Search for the cell housing the specified text and yield its (X, Y) center coordinate. 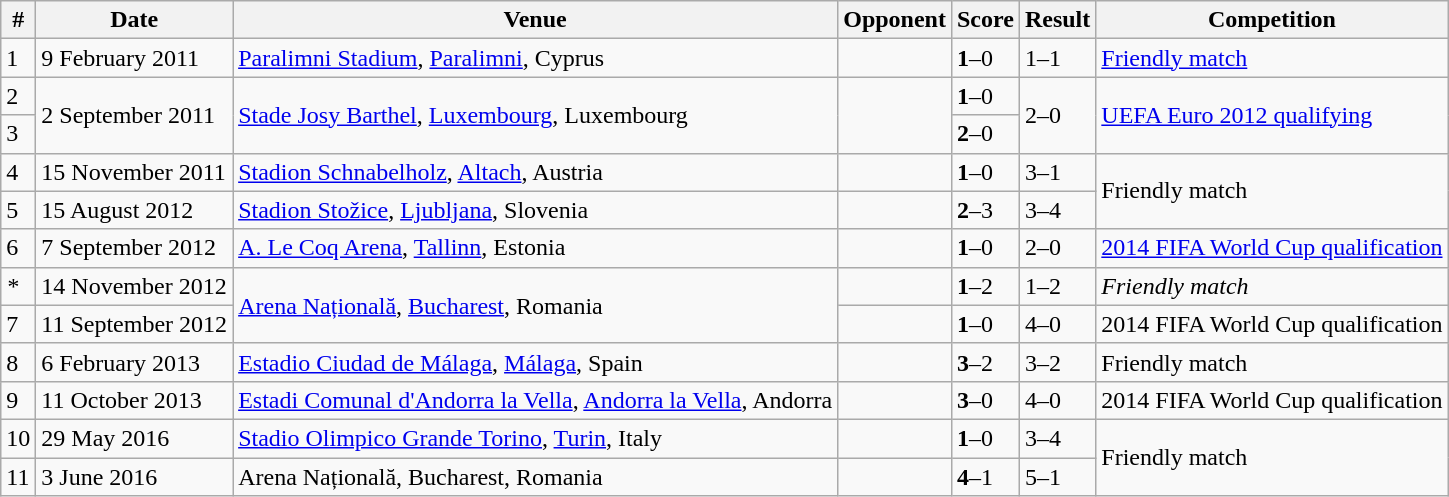
Date (134, 20)
2 (18, 96)
Opponent (895, 20)
Estadio Ciudad de Málaga, Málaga, Spain (536, 362)
Stadion Schnabelholz, Altach, Austria (536, 172)
4 (18, 172)
Stade Josy Barthel, Luxembourg, Luxembourg (536, 115)
6 February 2013 (134, 362)
3–0 (985, 400)
Stadion Stožice, Ljubljana, Slovenia (536, 210)
Paralimni Stadium, Paralimni, Cyprus (536, 58)
Score (985, 20)
4–1 (985, 477)
5 (18, 210)
11 October 2013 (134, 400)
9 (18, 400)
7 September 2012 (134, 248)
Stadio Olimpico Grande Torino, Turin, Italy (536, 438)
14 November 2012 (134, 286)
Result (1057, 20)
# (18, 20)
8 (18, 362)
11 (18, 477)
15 November 2011 (134, 172)
Estadi Comunal d'Andorra la Vella, Andorra la Vella, Andorra (536, 400)
10 (18, 438)
2–3 (985, 210)
6 (18, 248)
Competition (1272, 20)
3 (18, 134)
7 (18, 324)
11 September 2012 (134, 324)
29 May 2016 (134, 438)
UEFA Euro 2012 qualifying (1272, 115)
Venue (536, 20)
5–1 (1057, 477)
* (18, 286)
3–1 (1057, 172)
A. Le Coq Arena, Tallinn, Estonia (536, 248)
1 (18, 58)
15 August 2012 (134, 210)
2 September 2011 (134, 115)
1–1 (1057, 58)
9 February 2011 (134, 58)
3 June 2016 (134, 477)
